Scan for the cell matching the given text and deliver its [x, y] coordinate at center. 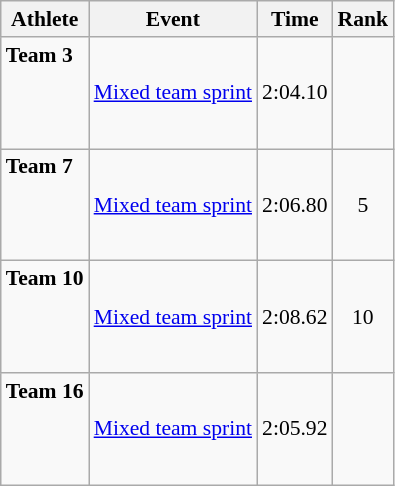
2:08.62 [294, 317]
Team 10 [45, 317]
2:04.10 [294, 93]
Event [173, 19]
2:06.80 [294, 205]
Time [294, 19]
Team 7 [45, 205]
Rank [364, 19]
Athlete [45, 19]
10 [364, 317]
5 [364, 205]
2:05.92 [294, 429]
Team 3 [45, 93]
Team 16 [45, 429]
